For the text-containing cell, return its midpoint in [x, y] coordinate format. 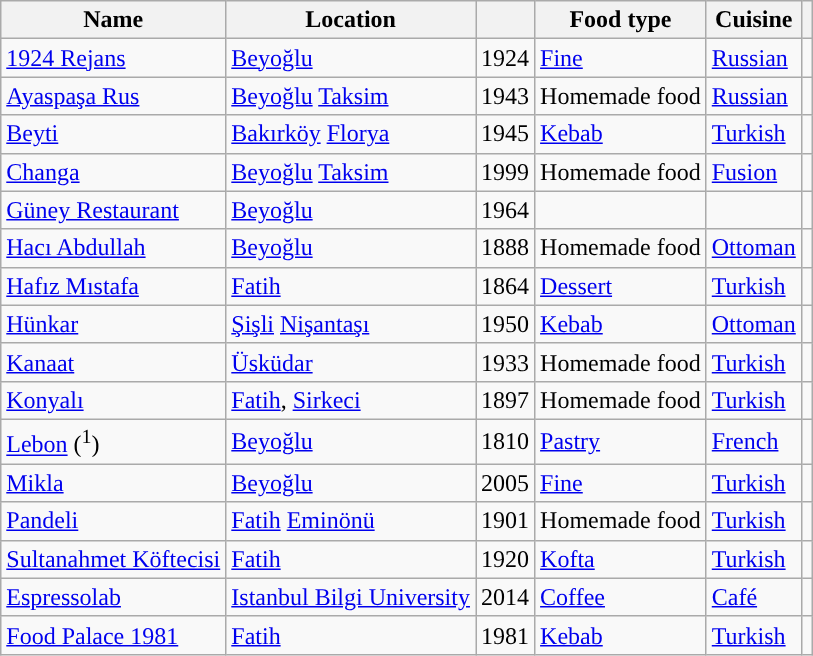
Food type [621, 20]
Cuisine [754, 20]
1888 [506, 248]
1924 Rejans [114, 58]
Üsküdar [351, 362]
Kanaat [114, 362]
Pandeli [114, 521]
1897 [506, 400]
1943 [506, 96]
Fusion [754, 172]
Pastry [621, 442]
Sultanahmet Köftecisi [114, 559]
Location [351, 20]
1933 [506, 362]
1920 [506, 559]
Şişli Nişantaşı [351, 324]
Fatih, Sirkeci [351, 400]
Dessert [621, 286]
Hafız Mıstafa [114, 286]
Coffee [621, 597]
Café [754, 597]
1945 [506, 134]
Mikla [114, 483]
1999 [506, 172]
Konyalı [114, 400]
Hünkar [114, 324]
Güney Restaurant [114, 210]
1810 [506, 442]
Lebon (1) [114, 442]
1924 [506, 58]
1964 [506, 210]
Changa [114, 172]
Name [114, 20]
1981 [506, 635]
1950 [506, 324]
Food Palace 1981 [114, 635]
French [754, 442]
Bakırköy Florya [351, 134]
1901 [506, 521]
Hacı Abdullah [114, 248]
Beyti [114, 134]
2014 [506, 597]
Istanbul Bilgi University [351, 597]
1864 [506, 286]
Kofta [621, 559]
Fatih Eminönü [351, 521]
Ayaspaşa Rus [114, 96]
2005 [506, 483]
Espressolab [114, 597]
